Return (x, y) of the center of cell containing provided text 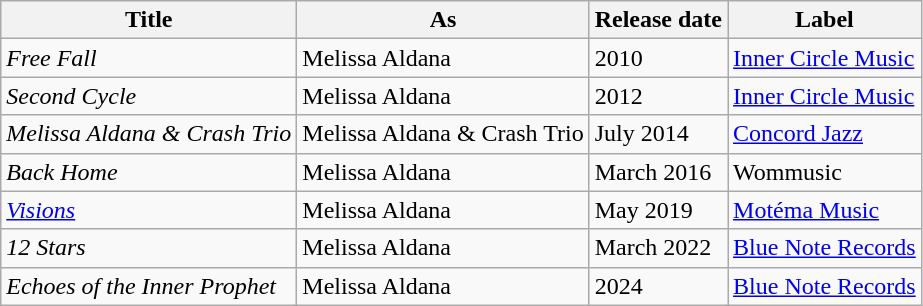
Label (825, 20)
Wommusic (825, 172)
Back Home (149, 172)
2012 (658, 96)
Title (149, 20)
March 2016 (658, 172)
March 2022 (658, 248)
2010 (658, 58)
Motéma Music (825, 210)
Concord Jazz (825, 134)
12 Stars (149, 248)
July 2014 (658, 134)
2024 (658, 286)
May 2019 (658, 210)
Visions (149, 210)
Echoes of the Inner Prophet (149, 286)
Second Cycle (149, 96)
As (443, 20)
Release date (658, 20)
Free Fall (149, 58)
